Scan for the cell matching the given text and deliver its [X, Y] coordinate at center. 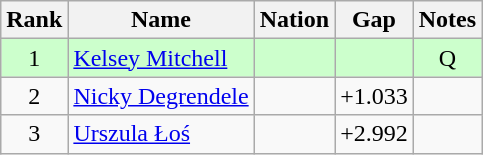
1 [34, 58]
Name [161, 20]
Rank [34, 20]
Q [447, 58]
+2.992 [374, 134]
Nicky Degrendele [161, 96]
Kelsey Mitchell [161, 58]
Nation [294, 20]
2 [34, 96]
+1.033 [374, 96]
3 [34, 134]
Notes [447, 20]
Gap [374, 20]
Urszula Łoś [161, 134]
